Capture the cell that displays the provided text and extract its (X, Y) central coordinate. 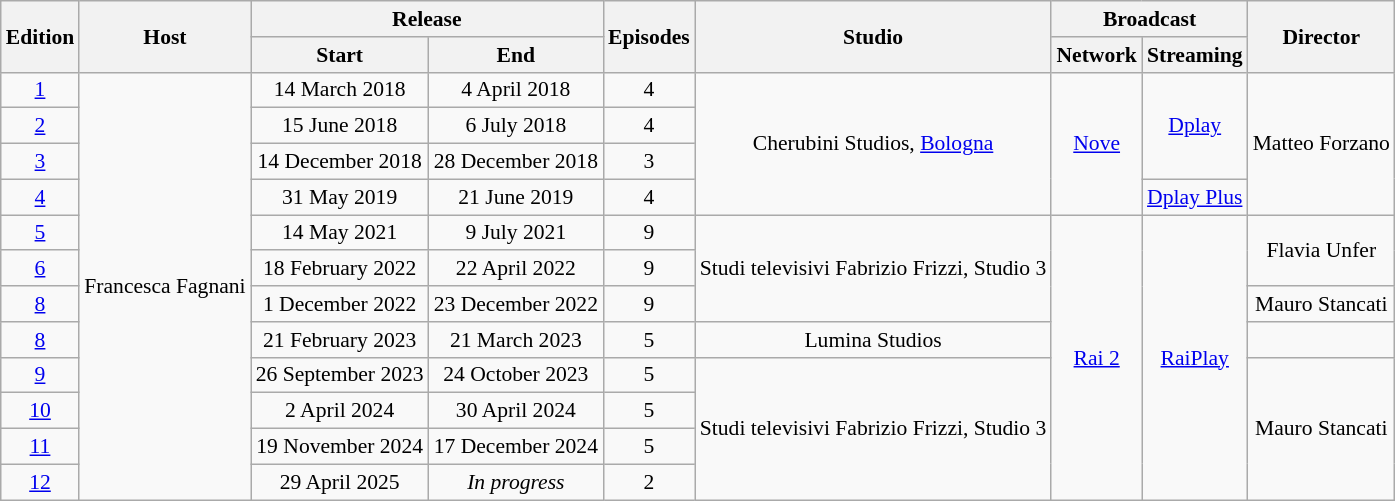
23 December 2022 (516, 304)
28 December 2018 (516, 162)
Dplay (1195, 126)
21 February 2023 (340, 340)
Studio (874, 36)
Nove (1096, 143)
11 (40, 447)
Release (427, 19)
15 June 2018 (340, 126)
19 November 2024 (340, 447)
Lumina Studios (874, 340)
31 May 2019 (340, 197)
14 May 2021 (340, 233)
14 March 2018 (340, 90)
6 July 2018 (516, 126)
Dplay Plus (1195, 197)
Broadcast (1149, 19)
Cherubini Studios, Bologna (874, 143)
RaiPlay (1195, 358)
6 (40, 269)
21 March 2023 (516, 340)
22 April 2022 (516, 269)
9 July 2021 (516, 233)
29 April 2025 (340, 482)
1 December 2022 (340, 304)
12 (40, 482)
Francesca Fagnani (164, 286)
21 June 2019 (516, 197)
Episodes (649, 36)
Flavia Unfer (1322, 250)
Host (164, 36)
Start (340, 55)
Matteo Forzano (1322, 143)
Edition (40, 36)
17 December 2024 (516, 447)
Director (1322, 36)
10 (40, 411)
26 September 2023 (340, 375)
Rai 2 (1096, 358)
In progress (516, 482)
End (516, 55)
4 April 2018 (516, 90)
2 April 2024 (340, 411)
24 October 2023 (516, 375)
Streaming (1195, 55)
Network (1096, 55)
30 April 2024 (516, 411)
1 (40, 90)
18 February 2022 (340, 269)
14 December 2018 (340, 162)
